Determine the (x, y) coordinate at the center of the cell enclosing the given text.  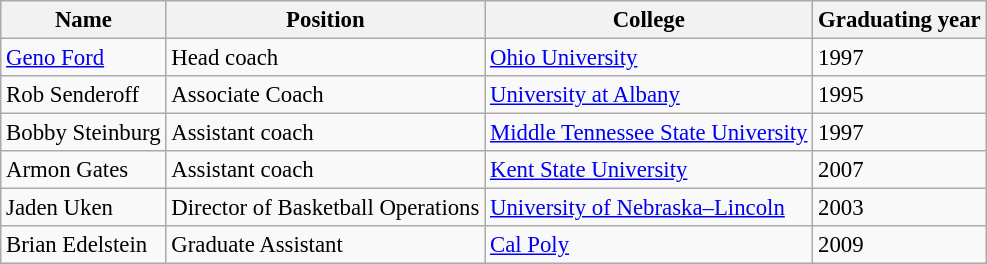
Geno Ford (84, 58)
Bobby Steinburg (84, 133)
Graduating year (900, 20)
2009 (900, 245)
Director of Basketball Operations (326, 208)
Rob Senderoff (84, 95)
University at Albany (649, 95)
2007 (900, 170)
Jaden Uken (84, 208)
Head coach (326, 58)
Cal Poly (649, 245)
2003 (900, 208)
1995 (900, 95)
Position (326, 20)
Associate Coach (326, 95)
Brian Edelstein (84, 245)
University of Nebraska–Lincoln (649, 208)
Armon Gates (84, 170)
Graduate Assistant (326, 245)
Ohio University (649, 58)
College (649, 20)
Middle Tennessee State University (649, 133)
Kent State University (649, 170)
Name (84, 20)
